Identify which cell holds the provided text, then report its (x, y) central coordinate. 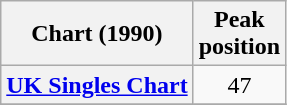
Chart (1990) (97, 34)
Peakposition (239, 34)
47 (239, 85)
UK Singles Chart (97, 85)
